Extract the (x, y) coordinate from the center of the cell holding the provided text.  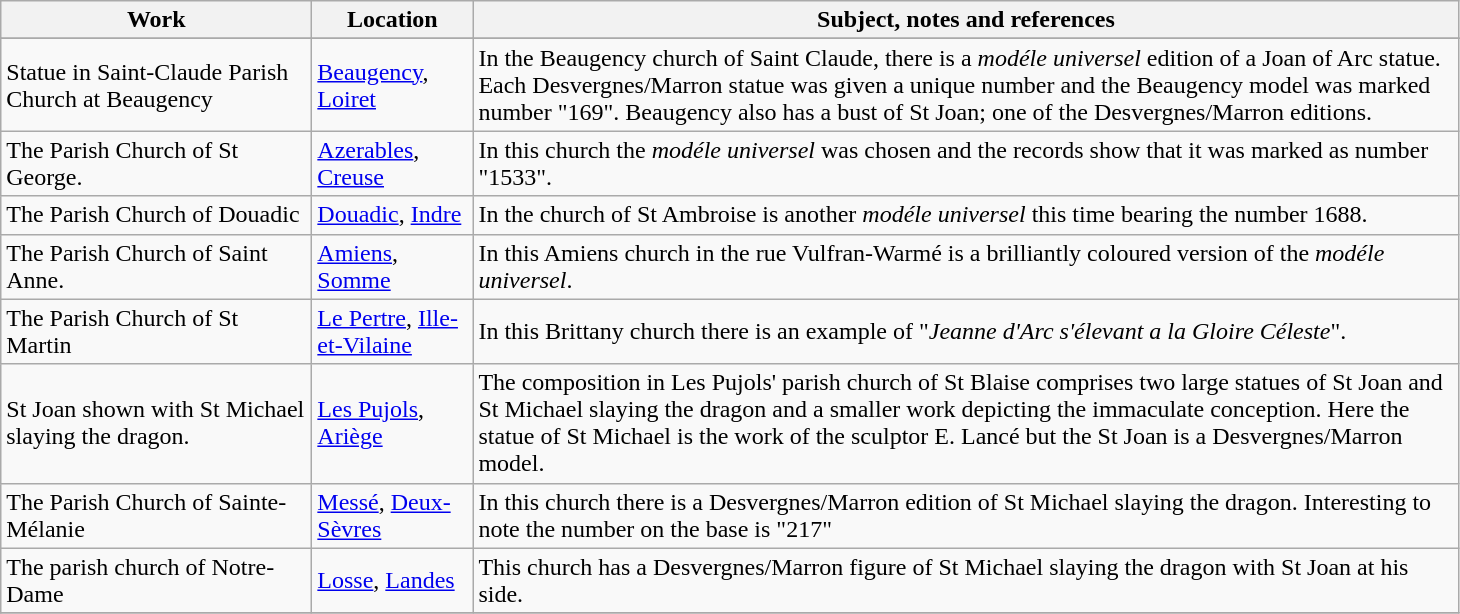
Les Pujols, Ariège (392, 424)
In this Brittany church there is an example of "Jeanne d'Arc s'élevant a la Gloire Céleste". (966, 332)
In this Amiens church in the rue Vulfran-Warmé is a brilliantly coloured version of the modéle universel. (966, 266)
St Joan shown with St Michael slaying the dragon. (156, 424)
Work (156, 20)
The Parish Church of Sainte-Mélanie (156, 516)
In this church there is a Desvergnes/Marron edition of St Michael slaying the dragon. Interesting to note the number on the base is "217" (966, 516)
This church has a Desvergnes/Marron figure of St Michael slaying the dragon with St Joan at his side. (966, 580)
Amiens, Somme (392, 266)
The parish church of Notre-Dame (156, 580)
Losse, Landes (392, 580)
Beaugency, Loiret (392, 85)
Statue in Saint-Claude Parish Church at Beaugency (156, 85)
Douadic, Indre (392, 215)
The Parish Church of St George. (156, 164)
Location (392, 20)
The Parish Church of Saint Anne. (156, 266)
The Parish Church of Douadic (156, 215)
Subject, notes and references (966, 20)
In the church of St Ambroise is another modéle universel this time bearing the number 1688. (966, 215)
Azerables, Creuse (392, 164)
The Parish Church of St Martin (156, 332)
In this church the modéle universel was chosen and the records show that it was marked as number "1533". (966, 164)
Messé, Deux-Sèvres (392, 516)
Le Pertre, Ille-et-Vilaine (392, 332)
